Find where the given text appears and provide that cell's center as [X, Y] coordinate. 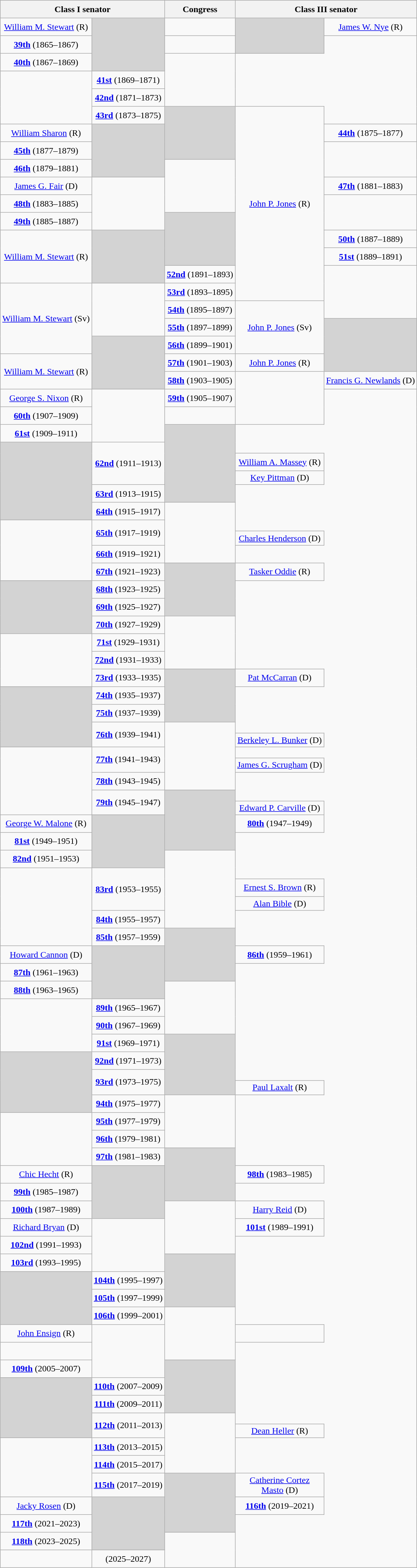
115th (2017–2019) [128, 1485]
43rd (1873–1875) [128, 115]
53rd (1893–1895) [200, 292]
Francis G. Newlands (D) [370, 380]
67th (1921–1923) [128, 572]
78th (1943–1945) [128, 781]
75th (1937–1939) [128, 713]
54th (1895–1897) [200, 310]
97th (1981–1983) [128, 1156]
James G. Fair (D) [46, 186]
William M. Stewart (Sv) [46, 318]
Alan Bible (D) [280, 903]
William A. Massey (R) [280, 462]
George W. Malone (R) [46, 824]
94th (1975–1977) [128, 1103]
85th (1957–1959) [128, 937]
46th (1879–1881) [46, 168]
96th (1979–1981) [128, 1139]
Richard Bryan (D) [46, 1227]
47th (1881–1883) [370, 186]
56th (1899–1901) [200, 345]
72nd (1931–1933) [128, 660]
42nd (1871–1873) [128, 98]
Charles Henderson (D) [280, 538]
84th (1955–1957) [128, 919]
62nd (1911–1913) [128, 464]
111th (2009–2011) [128, 1404]
102nd (1991–1993) [46, 1245]
James G. Scrugham (D) [280, 765]
George S. Nixon (R) [46, 398]
88th (1963–1965) [46, 990]
39th (1865–1867) [46, 45]
Dean Heller (R) [280, 1431]
92nd (1971–1973) [128, 1061]
114th (2015–2017) [128, 1464]
68th (1923–1925) [128, 589]
65th (1917–1919) [128, 533]
66th (1919–1921) [128, 554]
86th (1959–1961) [280, 955]
58th (1903–1905) [200, 380]
Jacky Rosen (D) [46, 1506]
79th (1945–1947) [128, 802]
110th (2007–2009) [128, 1386]
60th (1907–1909) [46, 416]
74th (1935–1937) [128, 695]
105th (1997–1999) [128, 1298]
103rd (1993–1995) [46, 1262]
Tasker Oddie (R) [280, 572]
106th (1999–2001) [128, 1315]
(2025–2027) [128, 1559]
99th (1985–1987) [46, 1192]
40th (1867–1869) [46, 62]
Congress [200, 9]
49th (1885–1887) [46, 221]
55th (1897–1899) [200, 327]
Berkeley L. Bunker (D) [280, 740]
73rd (1933–1935) [128, 678]
Chic Hecht (R) [46, 1174]
James W. Nye (R) [370, 27]
Pat McCarran (D) [280, 678]
41st (1869–1871) [128, 80]
93rd (1973–1975) [128, 1082]
Class III senator [326, 9]
95th (1977–1979) [128, 1121]
64th (1915–1917) [128, 511]
118th (2023–2025) [46, 1541]
100th (1987–1989) [46, 1209]
109th (2005–2007) [46, 1368]
87th (1961–1963) [46, 972]
44th (1875–1877) [370, 133]
101st (1989–1991) [280, 1227]
John Ensign (R) [46, 1333]
104th (1995–1997) [128, 1280]
John P. Jones (Sv) [280, 327]
57th (1901–1903) [200, 363]
59th (1905–1907) [200, 398]
80th (1947–1949) [280, 824]
77th (1941–1943) [128, 760]
Class I senator [82, 9]
Catherine CortezMasto (D) [280, 1485]
69th (1925–1927) [128, 607]
112th (2011–2013) [128, 1425]
81st (1949–1951) [46, 841]
61st (1909–1911) [46, 433]
Harry Reid (D) [280, 1209]
89th (1965–1967) [128, 1008]
Ernest S. Brown (R) [280, 888]
113th (2013–2015) [128, 1447]
52nd (1891–1893) [200, 274]
71st (1929–1931) [128, 642]
116th (2019–2021) [280, 1506]
45th (1877–1879) [46, 151]
48th (1883–1885) [46, 204]
76th (1939–1941) [128, 734]
70th (1927–1929) [128, 625]
Edward P. Carville (D) [280, 808]
Key Pittman (D) [280, 478]
90th (1967–1969) [128, 1025]
91st (1969–1971) [128, 1043]
Paul Laxalt (R) [280, 1088]
50th (1887–1889) [370, 239]
63rd (1913–1915) [128, 494]
82nd (1951–1953) [46, 859]
William Sharon (R) [46, 133]
51st (1889–1891) [370, 257]
83rd (1953–1955) [128, 889]
Howard Cannon (D) [46, 955]
117th (2021–2023) [46, 1523]
98th (1983–1985) [280, 1174]
